Return the (x, y) coordinate for the center point of the cell that contains the specified text.  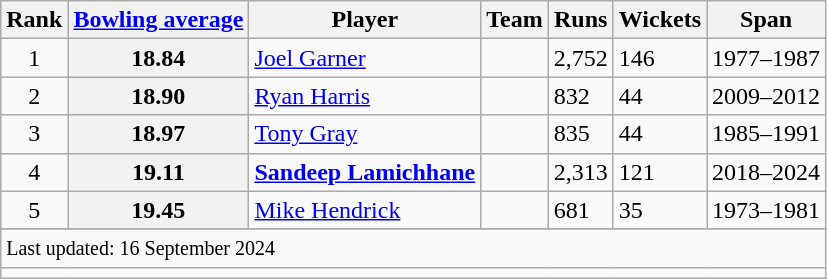
681 (580, 210)
1973–1981 (766, 210)
1977–1987 (766, 58)
4 (34, 172)
Ryan Harris (365, 96)
Rank (34, 20)
18.90 (158, 96)
2018–2024 (766, 172)
Last updated: 16 September 2024 (414, 248)
Team (515, 20)
832 (580, 96)
121 (660, 172)
Runs (580, 20)
35 (660, 210)
Bowling average (158, 20)
Tony Gray (365, 134)
835 (580, 134)
146 (660, 58)
5 (34, 210)
1985–1991 (766, 134)
Joel Garner (365, 58)
19.45 (158, 210)
2 (34, 96)
Span (766, 20)
3 (34, 134)
18.84 (158, 58)
19.11 (158, 172)
18.97 (158, 134)
Sandeep Lamichhane (365, 172)
1 (34, 58)
2009–2012 (766, 96)
Player (365, 20)
2,313 (580, 172)
Wickets (660, 20)
Mike Hendrick (365, 210)
2,752 (580, 58)
